Search for the cell housing the specified text and yield its (x, y) center coordinate. 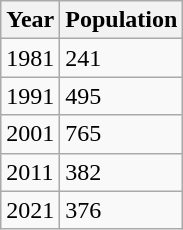
2021 (30, 210)
765 (122, 134)
1981 (30, 58)
382 (122, 172)
Population (122, 20)
495 (122, 96)
2001 (30, 134)
376 (122, 210)
1991 (30, 96)
2011 (30, 172)
241 (122, 58)
Year (30, 20)
